Return the (x, y) coordinate for the center point of the cell that contains the specified text.  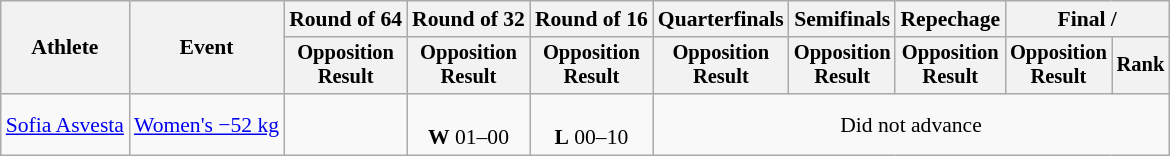
Rank (1141, 66)
Round of 32 (468, 19)
Round of 64 (346, 19)
Event (206, 48)
Semifinals (842, 19)
Sofia Asvesta (65, 124)
Athlete (65, 48)
Quarterfinals (721, 19)
Women's −52 kg (206, 124)
L 00–10 (592, 124)
W 01–00 (468, 124)
Repechage (950, 19)
Final / (1087, 19)
Round of 16 (592, 19)
Did not advance (911, 124)
